Find where the given text appears and provide that cell's center as [x, y] coordinate. 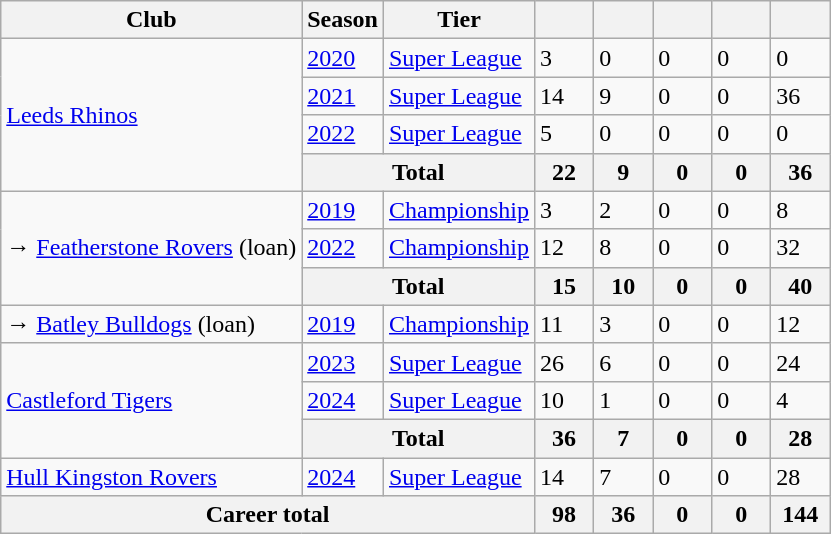
4 [800, 400]
2020 [343, 58]
Club [152, 20]
→ Batley Bulldogs (loan) [152, 324]
2023 [343, 362]
Leeds Rhinos [152, 115]
24 [800, 362]
Tier [458, 20]
Castleford Tigers [152, 400]
Hull Kingston Rovers [152, 477]
22 [564, 172]
15 [564, 286]
40 [800, 286]
2021 [343, 96]
144 [800, 515]
5 [564, 134]
11 [564, 324]
Season [343, 20]
1 [624, 400]
26 [564, 362]
Career total [268, 515]
32 [800, 248]
98 [564, 515]
6 [624, 362]
→ Featherstone Rovers (loan) [152, 248]
2 [624, 210]
